Identify which cell holds the provided text, then report its [x, y] central coordinate. 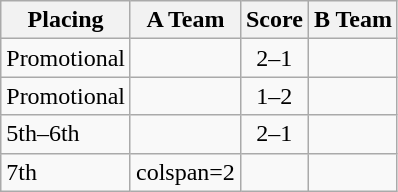
5th–6th [66, 134]
colspan=2 [185, 172]
A Team [185, 20]
1–2 [274, 96]
7th [66, 172]
Placing [66, 20]
B Team [352, 20]
Score [274, 20]
